Determine the (x, y) coordinate at the center of the cell enclosing the given text.  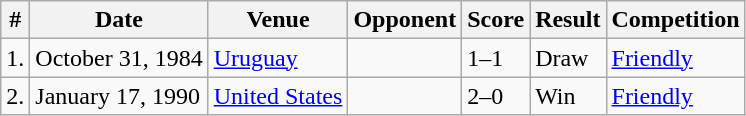
Date (119, 20)
Uruguay (278, 58)
2. (16, 96)
Result (568, 20)
1. (16, 58)
# (16, 20)
2–0 (496, 96)
1–1 (496, 58)
Competition (676, 20)
Draw (568, 58)
Venue (278, 20)
Score (496, 20)
Win (568, 96)
January 17, 1990 (119, 96)
Opponent (405, 20)
United States (278, 96)
October 31, 1984 (119, 58)
